Output the [x, y] coordinate of the center of the cell containing the given text.  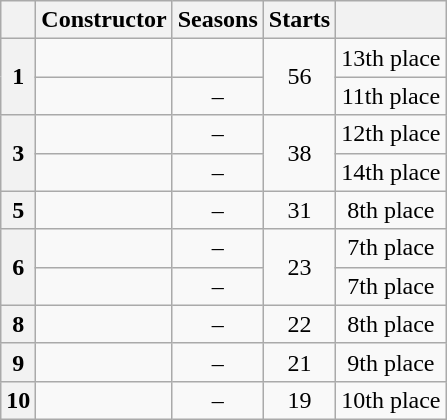
38 [299, 153]
9 [18, 362]
9th place [391, 362]
19 [299, 400]
1 [18, 77]
8 [18, 324]
13th place [391, 58]
14th place [391, 172]
22 [299, 324]
10th place [391, 400]
Seasons [218, 20]
Constructor [104, 20]
11th place [391, 96]
3 [18, 153]
12th place [391, 134]
23 [299, 267]
Starts [299, 20]
56 [299, 77]
6 [18, 267]
5 [18, 210]
31 [299, 210]
21 [299, 362]
10 [18, 400]
